Detect which cell encompasses the target text, then output its [X, Y] center coordinate. 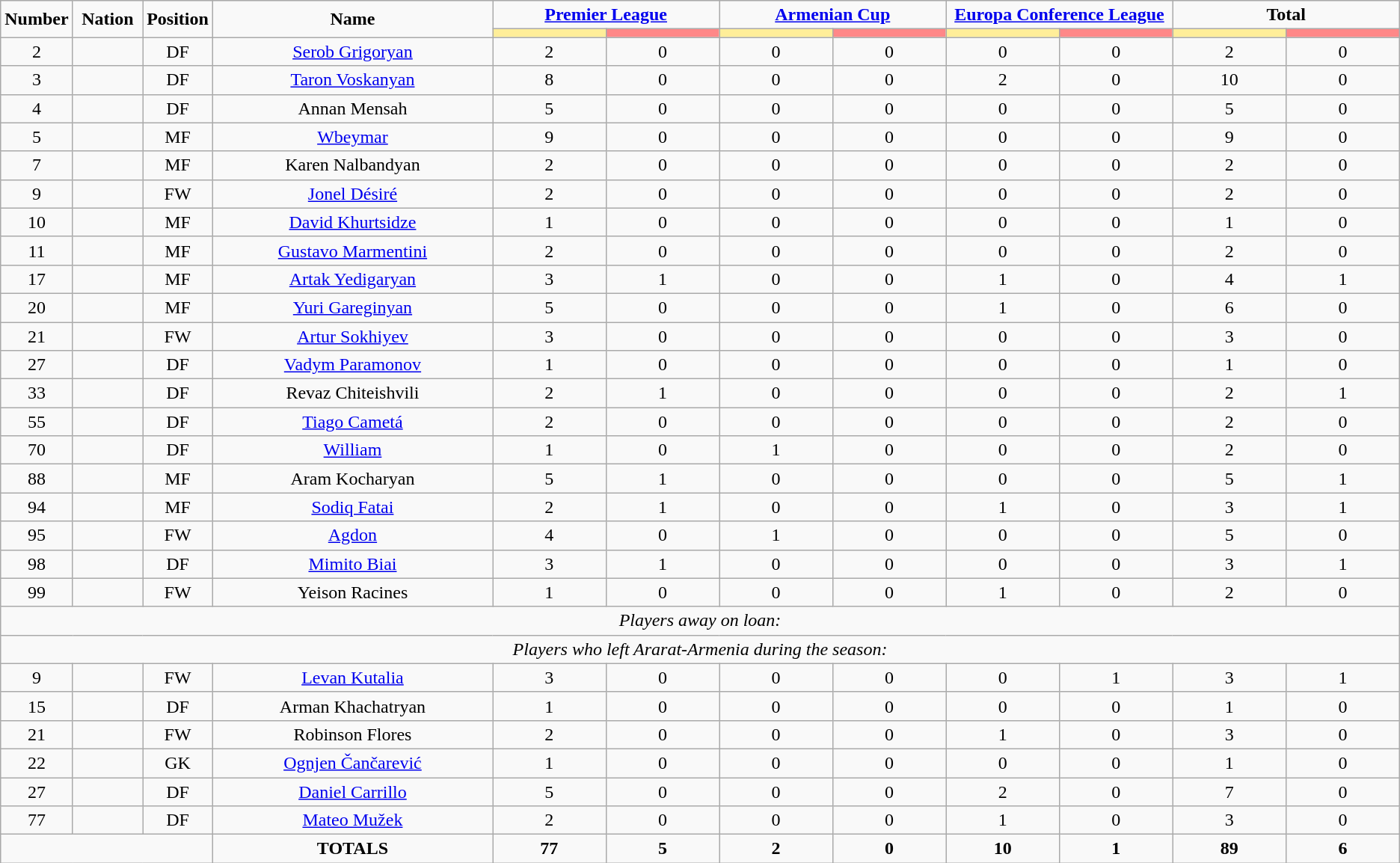
95 [37, 535]
Armenian Cup [833, 15]
Ognjen Čančarević [352, 763]
Players who left Ararat-Armenia during the season: [700, 649]
David Khurtsidze [352, 222]
Vadym Paramonov [352, 365]
Serob Grigoryan [352, 52]
Daniel Carrillo [352, 792]
Sodiq Fatai [352, 507]
Yeison Racines [352, 592]
Agdon [352, 535]
55 [37, 422]
Artur Sokhiyev [352, 336]
89 [1229, 849]
Players away on loan: [700, 621]
Number [37, 19]
70 [37, 450]
17 [37, 279]
33 [37, 393]
Aram Kocharyan [352, 479]
11 [37, 251]
William [352, 450]
Premier League [606, 15]
Karen Nalbandyan [352, 165]
Artak Yedigaryan [352, 279]
99 [37, 592]
Robinson Flores [352, 734]
Mateo Mužek [352, 820]
Revaz Chiteishvili [352, 393]
Yuri Gareginyan [352, 307]
Tiago Cametá [352, 422]
TOTALS [352, 849]
Jonel Désiré [352, 194]
Total [1286, 15]
22 [37, 763]
Gustavo Marmentini [352, 251]
Arman Khachatryan [352, 706]
94 [37, 507]
98 [37, 564]
88 [37, 479]
Levan Kutalia [352, 678]
Nation [108, 19]
Annan Mensah [352, 108]
8 [549, 80]
Taron Voskanyan [352, 80]
15 [37, 706]
Europa Conference League [1059, 15]
GK [178, 763]
Position [178, 19]
Mimito Biai [352, 564]
Name [352, 19]
Wbeymar [352, 137]
20 [37, 307]
